Provide the [x, y] coordinate of the cell's center where the given text is located.  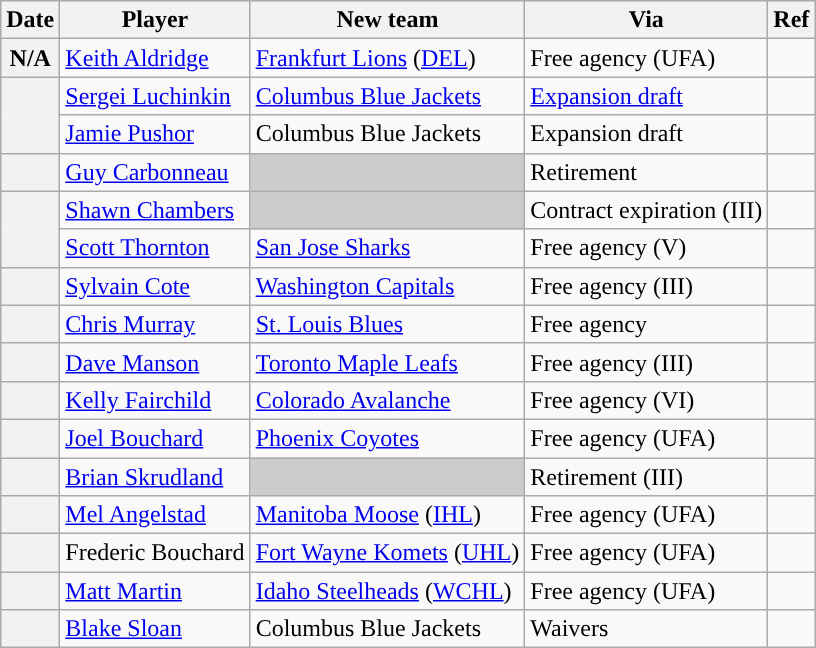
Phoenix Coyotes [388, 438]
Frankfurt Lions (DEL) [388, 58]
Joel Bouchard [155, 438]
Retirement (III) [646, 477]
Player [155, 20]
Chris Murray [155, 324]
Keith Aldridge [155, 58]
Idaho Steelheads (WCHL) [388, 591]
Blake Sloan [155, 629]
Waivers [646, 629]
Via [646, 20]
Scott Thornton [155, 248]
Sylvain Cote [155, 286]
Manitoba Moose (IHL) [388, 515]
Brian Skrudland [155, 477]
Free agency (V) [646, 248]
Washington Capitals [388, 286]
Dave Manson [155, 362]
Free agency [646, 324]
San Jose Sharks [388, 248]
Jamie Pushor [155, 134]
Retirement [646, 172]
Mel Angelstad [155, 515]
New team [388, 20]
Colorado Avalanche [388, 400]
Ref [792, 20]
Fort Wayne Komets (UHL) [388, 553]
Sergei Luchinkin [155, 96]
Contract expiration (III) [646, 210]
N/A [30, 58]
Toronto Maple Leafs [388, 362]
St. Louis Blues [388, 324]
Kelly Fairchild [155, 400]
Guy Carbonneau [155, 172]
Free agency (VI) [646, 400]
Date [30, 20]
Matt Martin [155, 591]
Shawn Chambers [155, 210]
Frederic Bouchard [155, 553]
